Return the (X, Y) coordinate for the center point of the cell that contains the specified text.  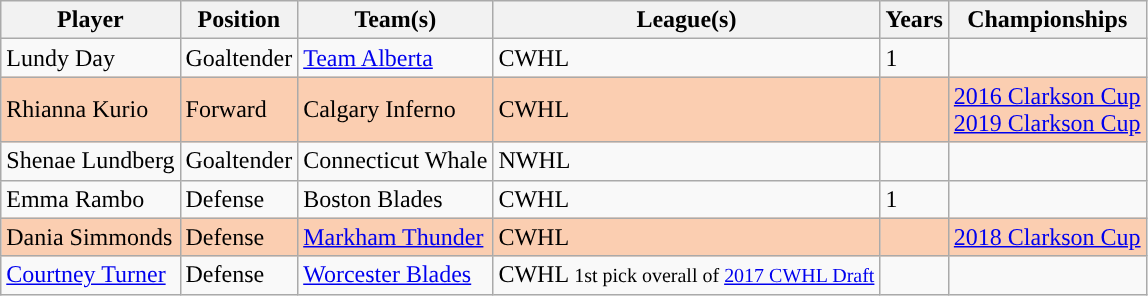
Team(s) (396, 20)
Emma Rambo (90, 199)
2016 Clarkson Cup2019 Clarkson Cup (1047, 110)
Position (239, 20)
Forward (239, 110)
Lundy Day (90, 58)
2018 Clarkson Cup (1047, 237)
Years (914, 20)
Team Alberta (396, 58)
Player (90, 20)
Calgary Inferno (396, 110)
Shenae Lundberg (90, 161)
Courtney Turner (90, 275)
League(s) (686, 20)
Boston Blades (396, 199)
Rhianna Kurio (90, 110)
Championships (1047, 20)
NWHL (686, 161)
Connecticut Whale (396, 161)
Markham Thunder (396, 237)
Worcester Blades (396, 275)
CWHL 1st pick overall of 2017 CWHL Draft (686, 275)
Dania Simmonds (90, 237)
